Detect which cell encompasses the target text, then output its (x, y) center coordinate. 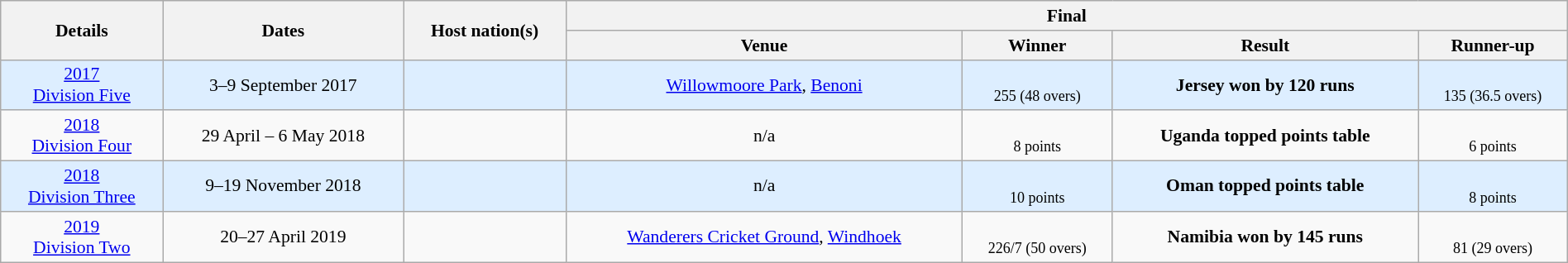
Uganda topped points table (1265, 136)
Host nation(s) (485, 30)
Venue (764, 45)
81 (29 overs) (1493, 237)
Details (82, 30)
10 points (1037, 187)
Runner-up (1493, 45)
226/7 (50 overs) (1037, 237)
Oman topped points table (1265, 187)
135 (36.5 overs) (1493, 84)
2018Division Three (82, 187)
Dates (283, 30)
2019Division Two (82, 237)
20–27 April 2019 (283, 237)
Namibia won by 145 runs (1265, 237)
Jersey won by 120 runs (1265, 84)
2017Division Five (82, 84)
255 (48 overs) (1037, 84)
Wanderers Cricket Ground, Windhoek (764, 237)
Final (1067, 16)
Winner (1037, 45)
Result (1265, 45)
3–9 September 2017 (283, 84)
29 April – 6 May 2018 (283, 136)
2018Division Four (82, 136)
Willowmoore Park, Benoni (764, 84)
9–19 November 2018 (283, 187)
6 points (1493, 136)
